Capture the cell that displays the provided text and extract its (x, y) central coordinate. 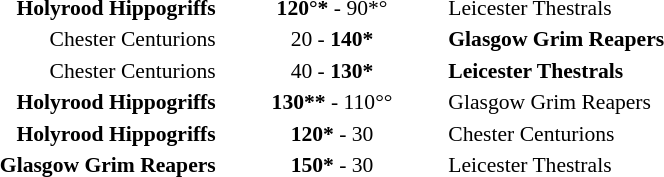
130** - 110°° (332, 102)
40 - 130* (332, 70)
20 - 140* (332, 39)
120* - 30 (332, 134)
